Capture the cell that displays the provided text and extract its (x, y) central coordinate. 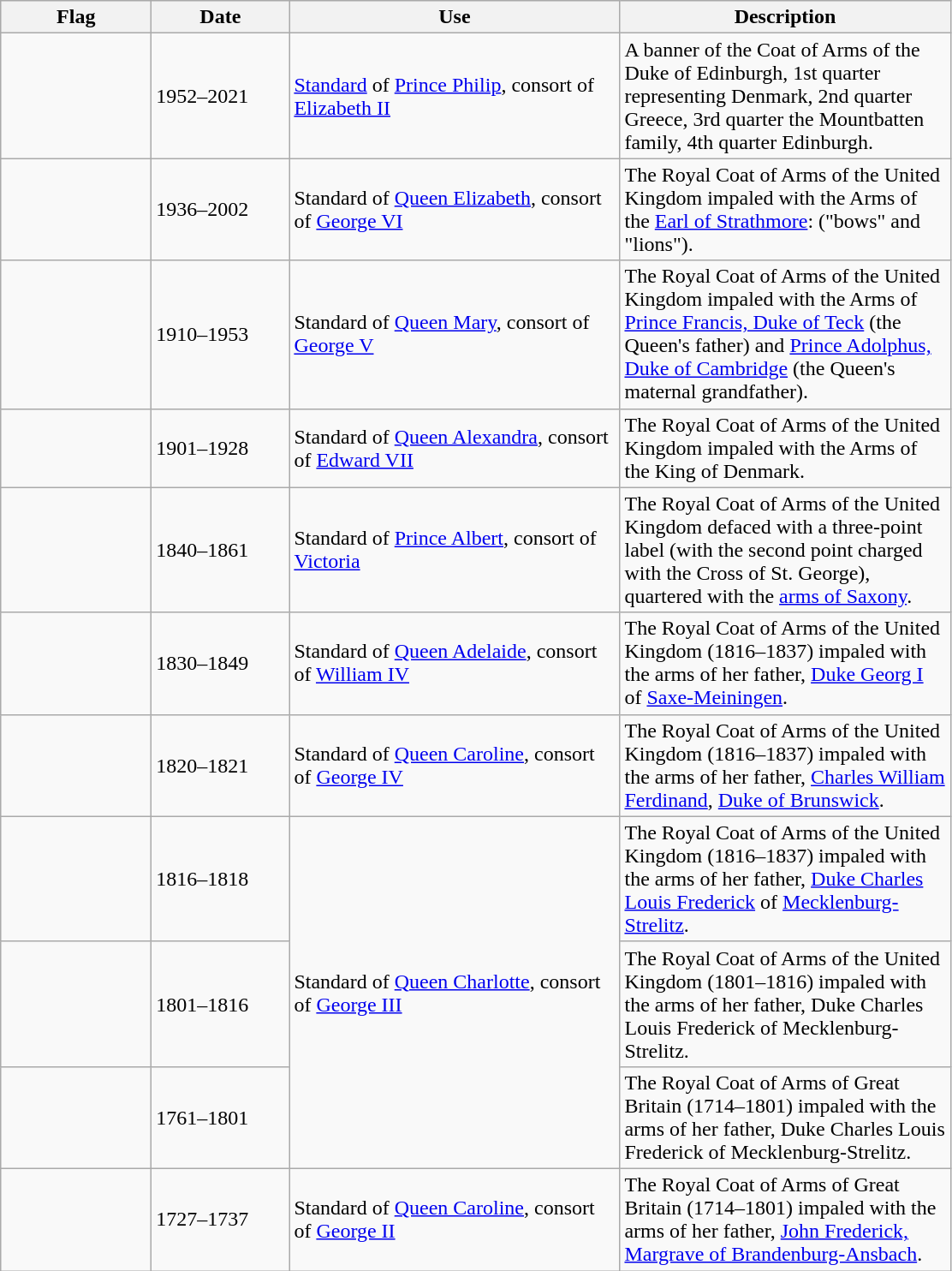
1830–1849 (221, 663)
1816–1818 (221, 879)
Use (455, 17)
The Royal Coat of Arms of the United Kingdom impaled with the Arms of the Earl of Strathmore: ("bows" and "lions"). (785, 209)
Standard of Queen Adelaide, consort of William IV (455, 663)
1910–1953 (221, 334)
Standard of Prince Albert, consort of Victoria (455, 550)
Standard of Queen Mary, consort of George V (455, 334)
1801–1816 (221, 1004)
Standard of Queen Elizabeth, consort of George VI (455, 209)
Flag (76, 17)
1820–1821 (221, 766)
Standard of Queen Caroline, consort of George IV (455, 766)
Standard of Prince Philip, consort of Elizabeth II (455, 96)
1952–2021 (221, 96)
1901–1928 (221, 448)
The Royal Coat of Arms of the United Kingdom (1816–1837) impaled with the arms of her father, Charles William Ferdinand, Duke of Brunswick. (785, 766)
Standard of Queen Caroline, consort of George II (455, 1220)
The Royal Coat of Arms of Great Britain (1714–1801) impaled with the arms of her father, John Frederick, Margrave of Brandenburg-Ansbach. (785, 1220)
The Royal Coat of Arms of the United Kingdom (1816–1837) impaled with the arms of her father, Duke Georg I of Saxe-Meiningen. (785, 663)
1936–2002 (221, 209)
Date (221, 17)
Description (785, 17)
Standard of Queen Charlotte, consort of George III (455, 992)
The Royal Coat of Arms of the United Kingdom impaled with the Arms of the King of Denmark. (785, 448)
The Royal Coat of Arms of Great Britain (1714–1801) impaled with the arms of her father, Duke Charles Louis Frederick of Mecklenburg-Strelitz. (785, 1117)
1840–1861 (221, 550)
1761–1801 (221, 1117)
1727–1737 (221, 1220)
The Royal Coat of Arms of the United Kingdom (1816–1837) impaled with the arms of her father, Duke Charles Louis Frederick of Mecklenburg-Strelitz. (785, 879)
Standard of Queen Alexandra, consort of Edward VII (455, 448)
The Royal Coat of Arms of the United Kingdom (1801–1816) impaled with the arms of her father, Duke Charles Louis Frederick of Mecklenburg-Strelitz. (785, 1004)
